Pinpoint the cell where the given text exists, returning its (x, y) midpoint coordinate. 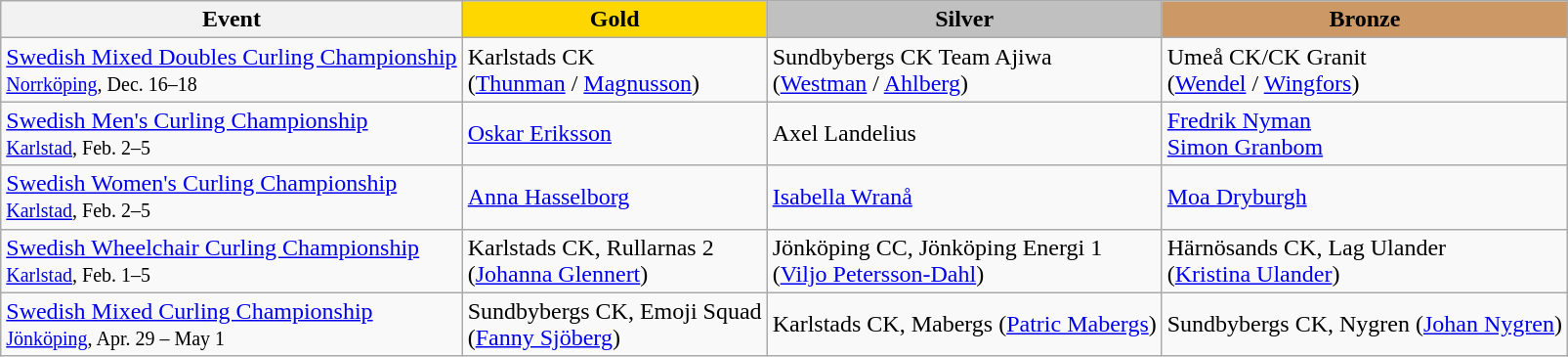
Fredrik Nyman Simon Granbom (1364, 133)
Moa Dryburgh (1364, 198)
Axel Landelius (964, 133)
Bronze (1364, 20)
Isabella Wranå (964, 198)
Swedish Mixed Doubles Curling Championship Norrköping, Dec. 16–18 (232, 70)
Swedish Mixed Curling Championship Jönköping, Apr. 29 – May 1 (232, 325)
Event (232, 20)
Karlstads CK, Rullarnas 2(Johanna Glennert) (614, 260)
Oskar Eriksson (614, 133)
Gold (614, 20)
Karlstads CK, Mabergs (Patric Mabergs) (964, 325)
Swedish Wheelchair Curling Championship Karlstad, Feb. 1–5 (232, 260)
Swedish Women's Curling Championship Karlstad, Feb. 2–5 (232, 198)
Silver (964, 20)
Anna Hasselborg (614, 198)
Umeå CK/CK Granit(Wendel / Wingfors) (1364, 70)
Jönköping CC, Jönköping Energi 1(Viljo Petersson-Dahl) (964, 260)
Härnösands CK, Lag Ulander(Kristina Ulander) (1364, 260)
Swedish Men's Curling Championship Karlstad, Feb. 2–5 (232, 133)
Sundbybergs CK Team Ajiwa(Westman / Ahlberg) (964, 70)
Karlstads CK(Thunman / Magnusson) (614, 70)
Sundbybergs CK, Nygren (Johan Nygren) (1364, 325)
Sundbybergs CK, Emoji Squad(Fanny Sjöberg) (614, 325)
